Determine the (X, Y) coordinate at the center of the cell enclosing the given text.  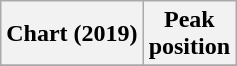
Chart (2019) (72, 34)
Peakposition (189, 34)
